Capture the cell that displays the provided text and extract its [x, y] central coordinate. 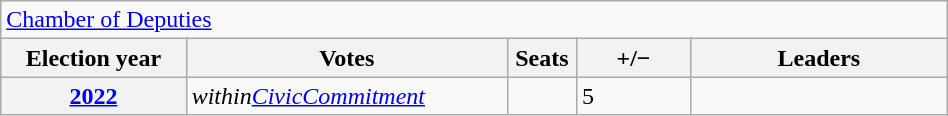
+/− [633, 58]
Seats [542, 58]
5 [633, 96]
Election year [94, 58]
Leaders [820, 58]
Chamber of Deputies [474, 20]
2022 [94, 96]
Votes [346, 58]
withinCivicCommitment [346, 96]
